Pinpoint the cell where the given text exists, returning its (X, Y) midpoint coordinate. 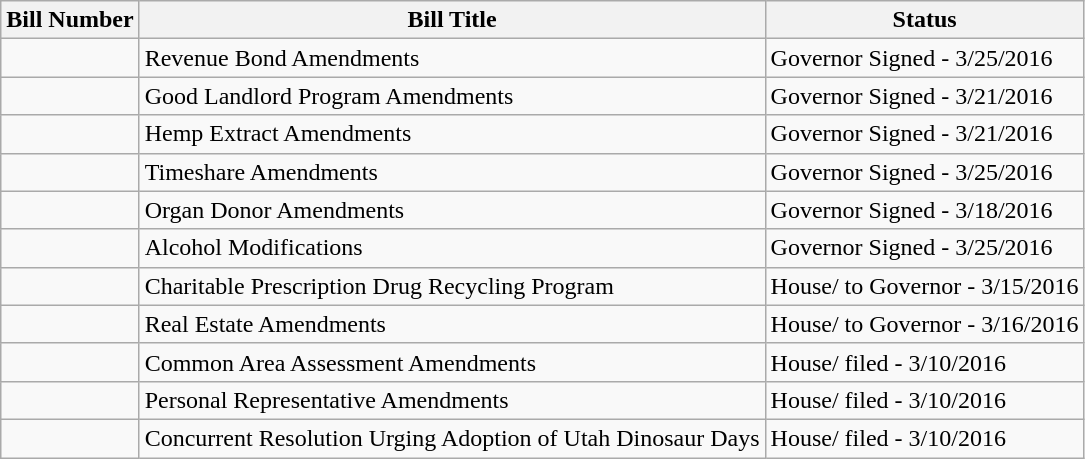
Hemp Extract Amendments (452, 134)
Bill Number (70, 20)
Timeshare Amendments (452, 172)
Charitable Prescription Drug Recycling Program (452, 286)
House/ to Governor - 3/16/2016 (924, 324)
Status (924, 20)
Revenue Bond Amendments (452, 58)
Alcohol Modifications (452, 248)
House/ to Governor - 3/15/2016 (924, 286)
Common Area Assessment Amendments (452, 362)
Real Estate Amendments (452, 324)
Governor Signed - 3/18/2016 (924, 210)
Concurrent Resolution Urging Adoption of Utah Dinosaur Days (452, 438)
Good Landlord Program Amendments (452, 96)
Bill Title (452, 20)
Organ Donor Amendments (452, 210)
Personal Representative Amendments (452, 400)
